Find where the given text appears and provide that cell's center as [x, y] coordinate. 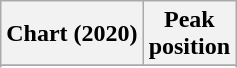
Peakposition [189, 34]
Chart (2020) [72, 34]
